From the cell containing the given text, extract its center point as (x, y) coordinate. 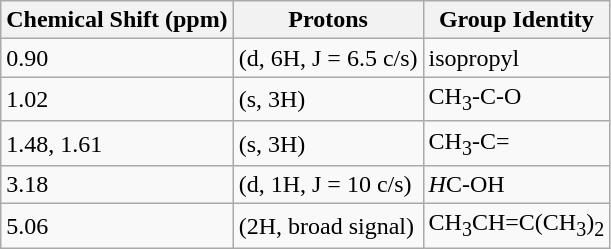
3.18 (117, 185)
(2H, broad signal) (328, 226)
1.48, 1.61 (117, 143)
1.02 (117, 99)
(d, 6H, J = 6.5 c/s) (328, 58)
CH3CH=C(CH3)2 (516, 226)
Chemical Shift (ppm) (117, 20)
HC-OH (516, 185)
5.06 (117, 226)
0.90 (117, 58)
(d, 1H, J = 10 c/s) (328, 185)
CH3-C-O (516, 99)
CH3-C= (516, 143)
Group Identity (516, 20)
isopropyl (516, 58)
Protons (328, 20)
